Provide the [x, y] coordinate of the cell's center where the given text is located.  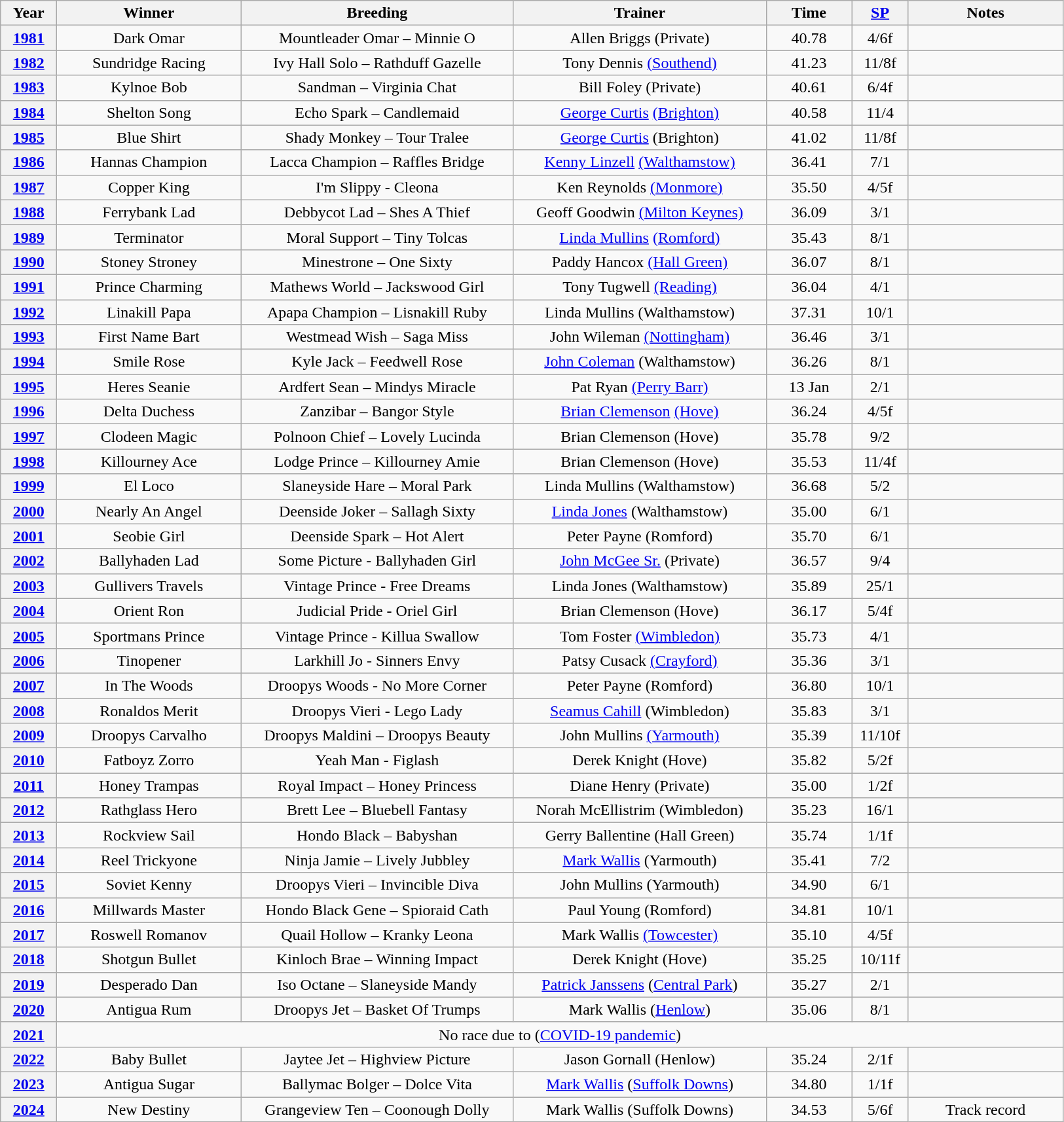
1985 [29, 137]
Nearly An Angel [149, 511]
Kenny Linzell (Walthamstow) [640, 162]
Rathglass Hero [149, 810]
1992 [29, 312]
1995 [29, 387]
1991 [29, 287]
Ivy Hall Solo – Rathduff Gazelle [377, 63]
Westmead Wish – Saga Miss [377, 337]
Kyle Jack – Feedwell Rose [377, 362]
Debbycot Lad – Shes A Thief [377, 212]
2021 [29, 1034]
1982 [29, 63]
Kylnoe Bob [149, 88]
Diane Henry (Private) [640, 786]
Pat Ryan (Perry Barr) [640, 387]
2015 [29, 885]
Lacca Champion – Raffles Bridge [377, 162]
New Destiny [149, 1110]
Apapa Champion – Lisnakill Ruby [377, 312]
Ballyhaden Lad [149, 561]
Hondo Black – Babyshan [377, 835]
2019 [29, 985]
Grangeview Ten – Coonough Dolly [377, 1110]
Antigua Sugar [149, 1084]
Lodge Prince – Killourney Amie [377, 461]
Mark Wallis (Towcester) [640, 935]
2018 [29, 960]
Sundridge Racing [149, 63]
Dark Omar [149, 38]
7/2 [880, 860]
First Name Bart [149, 337]
Terminator [149, 237]
Shady Monkey – Tour Tralee [377, 137]
2020 [29, 1009]
35.43 [809, 237]
Breeding [377, 13]
35.73 [809, 636]
Yeah Man - Figlash [377, 761]
2012 [29, 810]
40.61 [809, 88]
Winner [149, 13]
2009 [29, 736]
1988 [29, 212]
34.90 [809, 885]
35.39 [809, 736]
5/2f [880, 761]
35.25 [809, 960]
Kinloch Brae – Winning Impact [377, 960]
2010 [29, 761]
Vintage Prince - Killua Swallow [377, 636]
Judicial Pride - Oriel Girl [377, 611]
40.58 [809, 113]
Slaneyside Hare – Moral Park [377, 486]
35.74 [809, 835]
Jaytee Jet – Highview Picture [377, 1059]
Trainer [640, 13]
2014 [29, 860]
Killourney Ace [149, 461]
Time [809, 13]
35.53 [809, 461]
Ballymac Bolger – Dolce Vita [377, 1084]
35.23 [809, 810]
Rockview Sail [149, 835]
2000 [29, 511]
1999 [29, 486]
36.17 [809, 611]
Droopys Vieri - Lego Lady [377, 710]
2023 [29, 1084]
Soviet Kenny [149, 885]
5/4f [880, 611]
Hannas Champion [149, 162]
1981 [29, 38]
2004 [29, 611]
Heres Seanie [149, 387]
Larkhill Jo - Sinners Envy [377, 661]
Sandman – Virginia Chat [377, 88]
Mark Wallis (Yarmouth) [640, 860]
Bill Foley (Private) [640, 88]
35.50 [809, 187]
John Coleman (Walthamstow) [640, 362]
1/2f [880, 786]
36.07 [809, 262]
11/10f [880, 736]
Baby Bullet [149, 1059]
Iso Octane – Slaneyside Mandy [377, 985]
35.70 [809, 536]
Ken Reynolds (Monmore) [640, 187]
34.80 [809, 1084]
2008 [29, 710]
Notes [985, 13]
37.31 [809, 312]
11/4 [880, 113]
Jason Gornall (Henlow) [640, 1059]
Mark Wallis (Henlow) [640, 1009]
2006 [29, 661]
36.46 [809, 337]
36.04 [809, 287]
1989 [29, 237]
No race due to (COVID-19 pandemic) [560, 1034]
25/1 [880, 586]
1987 [29, 187]
Geoff Goodwin (Milton Keynes) [640, 212]
Echo Spark – Candlemaid [377, 113]
Sportmans Prince [149, 636]
2024 [29, 1110]
Droopys Jet – Basket Of Trumps [377, 1009]
2011 [29, 786]
Minestrone – One Sixty [377, 262]
Prince Charming [149, 287]
Gerry Ballentine (Hall Green) [640, 835]
4/6f [880, 38]
Smile Rose [149, 362]
9/4 [880, 561]
41.23 [809, 63]
5/2 [880, 486]
1997 [29, 437]
Deenside Spark – Hot Alert [377, 536]
35.27 [809, 985]
1986 [29, 162]
1993 [29, 337]
1996 [29, 412]
Roswell Romanov [149, 935]
5/6f [880, 1110]
Stoney Stroney [149, 262]
Droopys Woods - No More Corner [377, 685]
Blue Shirt [149, 137]
Allen Briggs (Private) [640, 38]
Tinopener [149, 661]
1994 [29, 362]
2002 [29, 561]
Norah McEllistrim (Wimbledon) [640, 810]
Year [29, 13]
Millwards Master [149, 910]
Shotgun Bullet [149, 960]
35.24 [809, 1059]
SP [880, 13]
36.26 [809, 362]
Linda Mullins (Romford) [640, 237]
1990 [29, 262]
Droopys Vieri – Invincible Diva [377, 885]
34.81 [809, 910]
Tony Tugwell (Reading) [640, 287]
Reel Trickyone [149, 860]
2005 [29, 636]
Some Picture - Ballyhaden Girl [377, 561]
Droopys Maldini – Droopys Beauty [377, 736]
1998 [29, 461]
35.82 [809, 761]
In The Woods [149, 685]
35.06 [809, 1009]
2016 [29, 910]
36.41 [809, 162]
Linakill Papa [149, 312]
6/4f [880, 88]
16/1 [880, 810]
Patrick Janssens (Central Park) [640, 985]
Patsy Cusack (Crayford) [640, 661]
Seamus Cahill (Wimbledon) [640, 710]
Antigua Rum [149, 1009]
Gullivers Travels [149, 586]
Mountleader Omar – Minnie O [377, 38]
Copper King [149, 187]
40.78 [809, 38]
13 Jan [809, 387]
Shelton Song [149, 113]
Paddy Hancox (Hall Green) [640, 262]
Ronaldos Merit [149, 710]
2003 [29, 586]
I'm Slippy - Cleona [377, 187]
Honey Trampas [149, 786]
Ferrybank Lad [149, 212]
10/11f [880, 960]
36.57 [809, 561]
2001 [29, 536]
Delta Duchess [149, 412]
36.68 [809, 486]
2022 [29, 1059]
El Loco [149, 486]
Royal Impact – Honey Princess [377, 786]
Moral Support – Tiny Tolcas [377, 237]
7/1 [880, 162]
Desperado Dan [149, 985]
Polnoon Chief – Lovely Lucinda [377, 437]
Fatboyz Zorro [149, 761]
2013 [29, 835]
36.80 [809, 685]
2017 [29, 935]
11/4f [880, 461]
Ardfert Sean – Mindys Miracle [377, 387]
Zanzibar – Bangor Style [377, 412]
36.24 [809, 412]
35.36 [809, 661]
36.09 [809, 212]
Track record [985, 1110]
Paul Young (Romford) [640, 910]
35.89 [809, 586]
Deenside Joker – Sallagh Sixty [377, 511]
Clodeen Magic [149, 437]
John McGee Sr. (Private) [640, 561]
35.78 [809, 437]
Hondo Black Gene – Spioraid Cath [377, 910]
Tony Dennis (Southend) [640, 63]
Brett Lee – Bluebell Fantasy [377, 810]
35.83 [809, 710]
Quail Hollow – Kranky Leona [377, 935]
Vintage Prince - Free Dreams [377, 586]
1983 [29, 88]
Seobie Girl [149, 536]
Tom Foster (Wimbledon) [640, 636]
Droopys Carvalho [149, 736]
John Wileman (Nottingham) [640, 337]
2/1f [880, 1059]
2007 [29, 685]
41.02 [809, 137]
35.41 [809, 860]
9/2 [880, 437]
Orient Ron [149, 611]
35.10 [809, 935]
1984 [29, 113]
Mathews World – Jackswood Girl [377, 287]
34.53 [809, 1110]
Ninja Jamie – Lively Jubbley [377, 860]
